Capture the cell that displays the provided text and extract its [x, y] central coordinate. 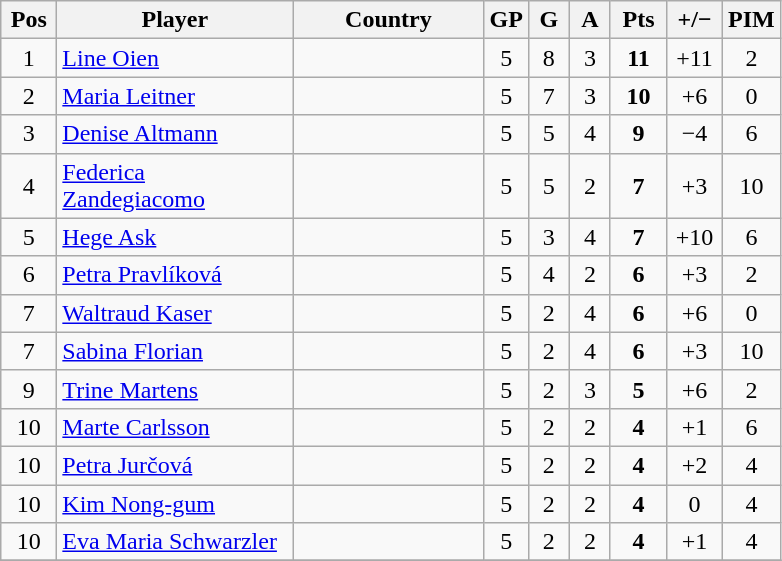
Pts [638, 20]
Petra Pravlíková [175, 275]
Petra Jurčová [175, 465]
Federica Zandegiacomo [175, 186]
Eva Maria Schwarzler [175, 542]
−4 [695, 134]
Line Oien [175, 58]
+/− [695, 20]
8 [548, 58]
Hege Ask [175, 237]
+10 [695, 237]
Sabina Florian [175, 351]
Maria Leitner [175, 96]
1 [29, 58]
Kim Nong-gum [175, 503]
Trine Martens [175, 389]
Waltraud Kaser [175, 313]
G [548, 20]
Pos [29, 20]
A [590, 20]
Player [175, 20]
+11 [695, 58]
+2 [695, 465]
Country [388, 20]
GP [506, 20]
Denise Altmann [175, 134]
11 [638, 58]
Marte Carlsson [175, 427]
PIM [752, 20]
